Pinpoint the cell where the given text exists, returning its [X, Y] midpoint coordinate. 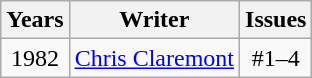
#1–4 [276, 58]
Writer [154, 20]
Years [35, 20]
Issues [276, 20]
Chris Claremont [154, 58]
1982 [35, 58]
